Provide the (x, y) coordinate of the cell's center where the given text is located.  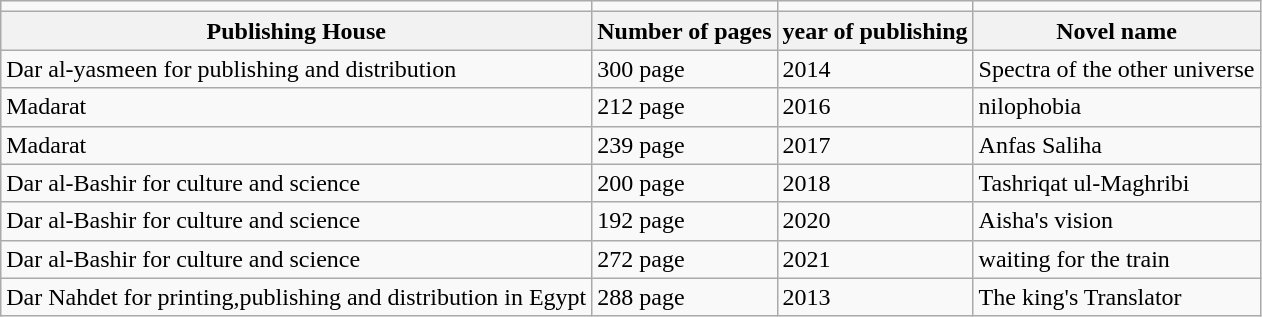
192 page (684, 221)
The king's Translator (1116, 297)
Spectra of the other universe (1116, 69)
Publishing House (296, 31)
2018 (875, 183)
Aisha's vision (1116, 221)
239 page (684, 145)
year of publishing (875, 31)
2013 (875, 297)
200 page (684, 183)
212 page (684, 107)
Tashriqat ul-Maghribi (1116, 183)
288 page (684, 297)
Number of pages (684, 31)
272 page (684, 259)
Anfas Saliha (1116, 145)
2020 (875, 221)
2021 (875, 259)
2014 (875, 69)
300 page (684, 69)
Dar al-yasmeen for publishing and distribution (296, 69)
2016 (875, 107)
waiting for the train (1116, 259)
Dar Nahdet for printing,publishing and distribution in Egypt (296, 297)
Novel name (1116, 31)
nilophobia (1116, 107)
2017 (875, 145)
